Pinpoint the cell where the given text exists, returning its (X, Y) midpoint coordinate. 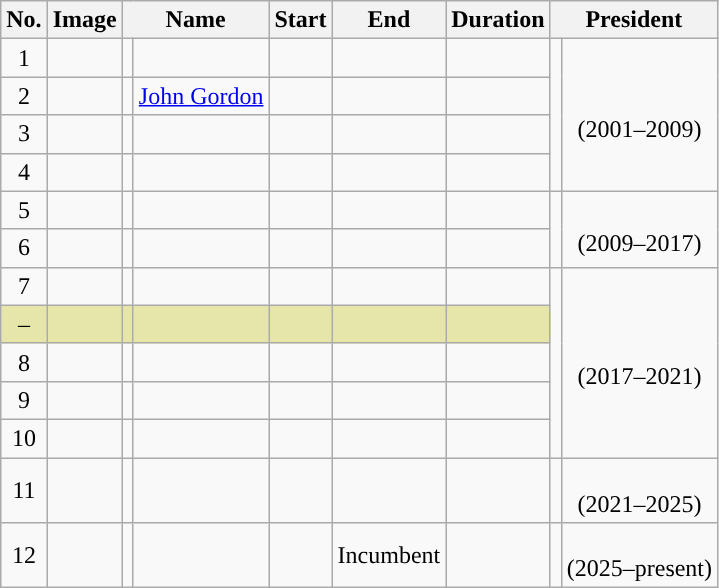
4 (24, 172)
7 (24, 286)
(2001–2009) (639, 115)
– (24, 324)
3 (24, 134)
(2009–2017) (639, 229)
Image (84, 20)
1 (24, 58)
(2025–present) (639, 556)
John Gordon (201, 96)
President (634, 20)
(2021–2025) (639, 490)
11 (24, 490)
End (389, 20)
6 (24, 248)
Start (300, 20)
Incumbent (389, 556)
No. (24, 20)
Duration (498, 20)
9 (24, 400)
5 (24, 210)
10 (24, 438)
(2017–2021) (639, 362)
Name (196, 20)
12 (24, 556)
2 (24, 96)
8 (24, 362)
